Determine the (X, Y) coordinate at the center of the cell enclosing the given text.  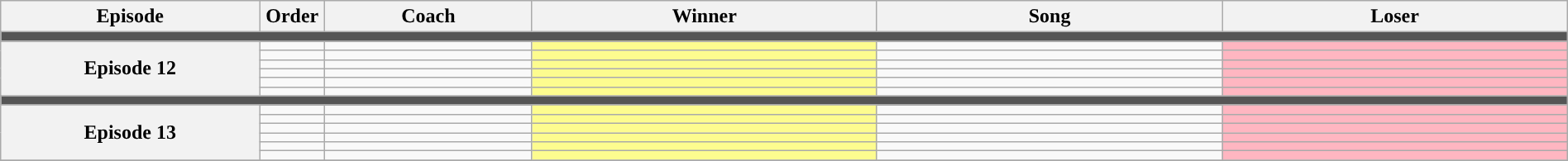
Winner (705, 17)
Order (293, 17)
Song (1049, 17)
Loser (1394, 17)
Episode 12 (131, 69)
Episode 13 (131, 132)
Coach (428, 17)
Episode (131, 17)
